Extract the [x, y] coordinate from the center of the cell holding the provided text.  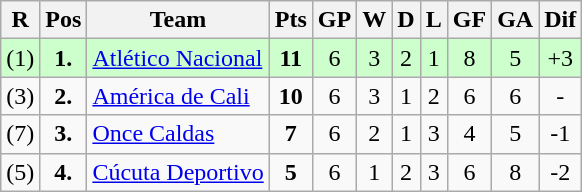
10 [290, 96]
4 [469, 134]
Dif [560, 20]
1. [64, 58]
(5) [20, 172]
- [560, 96]
4. [64, 172]
Team [178, 20]
11 [290, 58]
GP [334, 20]
(3) [20, 96]
GA [516, 20]
América de Cali [178, 96]
Pos [64, 20]
-1 [560, 134]
W [374, 20]
(1) [20, 58]
(7) [20, 134]
Pts [290, 20]
2. [64, 96]
D [406, 20]
GF [469, 20]
+3 [560, 58]
L [434, 20]
7 [290, 134]
Cúcuta Deportivo [178, 172]
-2 [560, 172]
Atlético Nacional [178, 58]
R [20, 20]
Once Caldas [178, 134]
3. [64, 134]
